Pinpoint the cell where the given text exists, returning its [X, Y] midpoint coordinate. 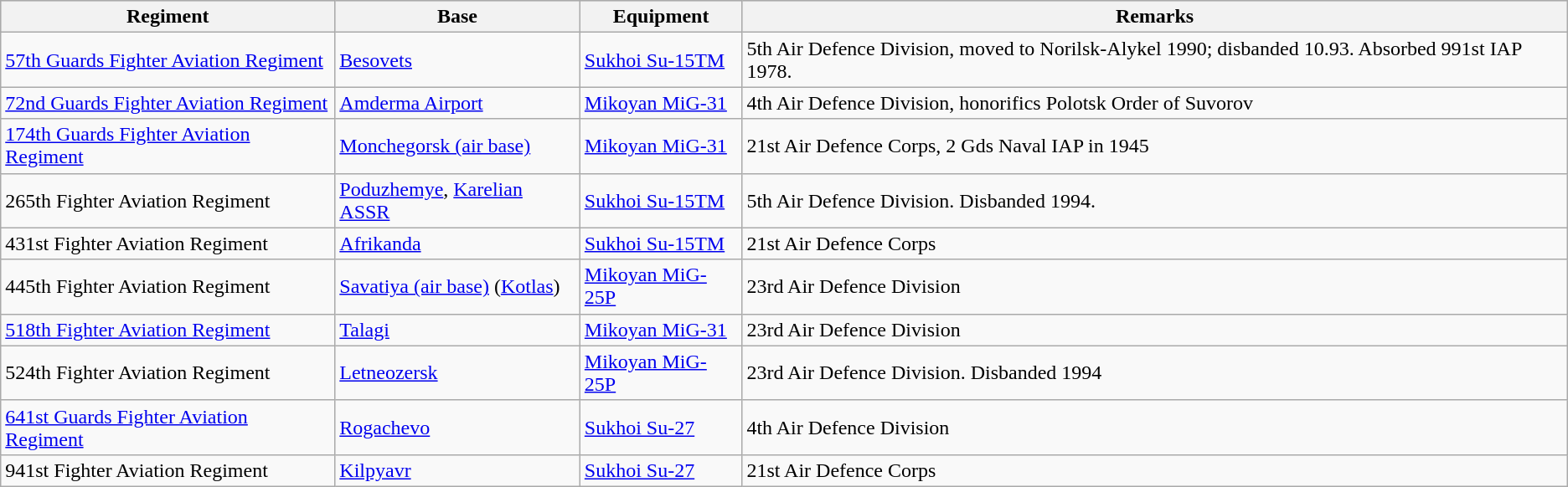
4th Air Defence Division [1154, 427]
21st Air Defence Corps, 2 Gds Naval IAP in 1945 [1154, 146]
23rd Air Defence Division. Disbanded 1994 [1154, 373]
72nd Guards Fighter Aviation Regiment [168, 103]
Base [457, 17]
Monchegorsk (air base) [457, 146]
518th Fighter Aviation Regiment [168, 330]
941st Fighter Aviation Regiment [168, 470]
Letneozersk [457, 373]
4th Air Defence Division, honorifics Polotsk Order of Suvorov [1154, 103]
5th Air Defence Division. Disbanded 1994. [1154, 201]
Besovets [457, 60]
Equipment [661, 17]
Poduzhemye, Karelian ASSR [457, 201]
57th Guards Fighter Aviation Regiment [168, 60]
641st Guards Fighter Aviation Regiment [168, 427]
524th Fighter Aviation Regiment [168, 373]
Afrikanda [457, 243]
5th Air Defence Division, moved to Norilsk-Alykel 1990; disbanded 10.93. Absorbed 991st IAP 1978. [1154, 60]
445th Fighter Aviation Regiment [168, 286]
Rogachevo [457, 427]
174th Guards Fighter Aviation Regiment [168, 146]
Talagi [457, 330]
Amderma Airport [457, 103]
Remarks [1154, 17]
Savatiya (air base) (Kotlas) [457, 286]
431st Fighter Aviation Regiment [168, 243]
Regiment [168, 17]
265th Fighter Aviation Regiment [168, 201]
Kilpyavr [457, 470]
